Return [x, y] of the center of cell containing provided text 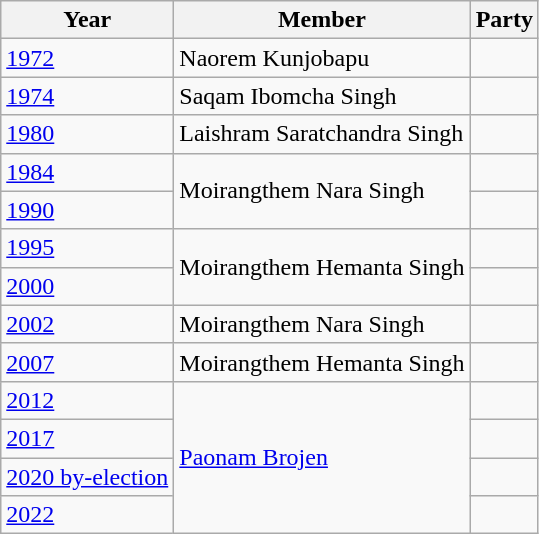
2020 by-election [88, 477]
1990 [88, 210]
Paonam Brojen [322, 457]
Laishram Saratchandra Singh [322, 134]
1980 [88, 134]
Year [88, 20]
2000 [88, 286]
Saqam Ibomcha Singh [322, 96]
2022 [88, 515]
2017 [88, 438]
2002 [88, 324]
1995 [88, 248]
Member [322, 20]
1974 [88, 96]
1984 [88, 172]
Party [504, 20]
2007 [88, 362]
Naorem Kunjobapu [322, 58]
2012 [88, 400]
1972 [88, 58]
